Search for the cell housing the specified text and yield its (x, y) center coordinate. 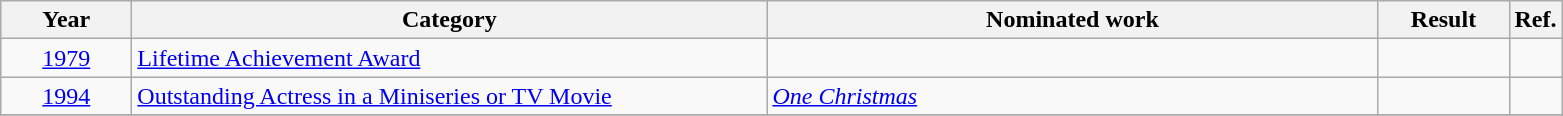
Year (66, 20)
Outstanding Actress in a Miniseries or TV Movie (450, 96)
Ref. (1536, 20)
Lifetime Achievement Award (450, 58)
Result (1444, 20)
1994 (66, 96)
Nominated work (1072, 20)
1979 (66, 58)
One Christmas (1072, 96)
Category (450, 20)
